From the cell containing the given text, extract its center point as [X, Y] coordinate. 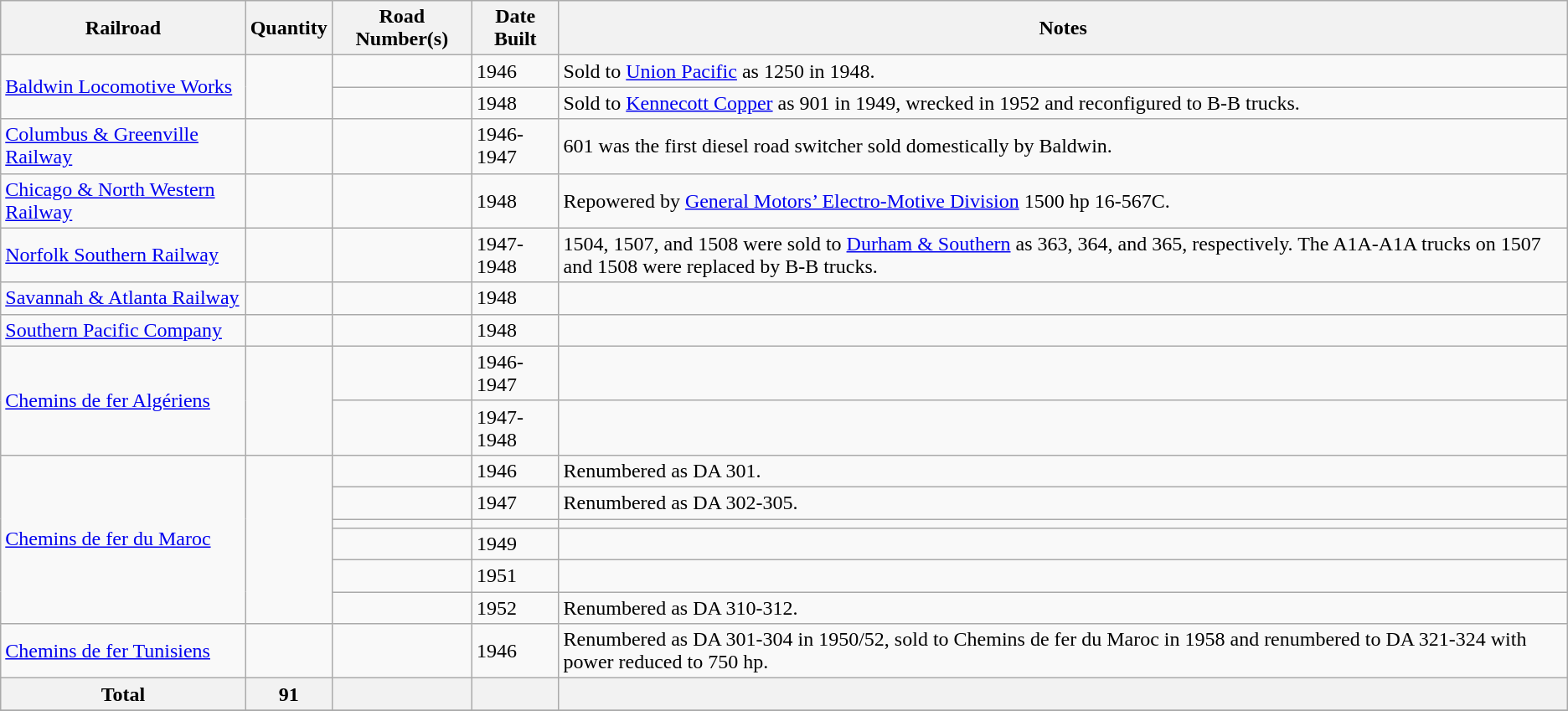
Road Number(s) [402, 28]
Columbus & Greenville Railway [123, 146]
Renumbered as DA 301. [1063, 471]
Sold to Kennecott Copper as 901 in 1949, wrecked in 1952 and reconfigured to B-B trucks. [1063, 103]
Repowered by General Motors’ Electro-Motive Division 1500 hp 16-567C. [1063, 201]
Notes [1063, 28]
Quantity [288, 28]
Total [123, 694]
Chemins de fer du Maroc [123, 539]
Savannah & Atlanta Railway [123, 298]
601 was the first diesel road switcher sold domestically by Baldwin. [1063, 146]
91 [288, 694]
1952 [515, 608]
Renumbered as DA 301-304 in 1950/52, sold to Chemins de fer du Maroc in 1958 and renumbered to DA 321-324 with power reduced to 750 hp. [1063, 652]
Southern Pacific Company [123, 330]
Chicago & North Western Railway [123, 201]
Chemins de fer Algériens [123, 400]
Baldwin Locomotive Works [123, 87]
Date Built [515, 28]
Norfolk Southern Railway [123, 255]
1951 [515, 576]
1949 [515, 544]
Chemins de fer Tunisiens [123, 652]
Renumbered as DA 310-312. [1063, 608]
Renumbered as DA 302-305. [1063, 502]
Railroad [123, 28]
1947 [515, 502]
Sold to Union Pacific as 1250 in 1948. [1063, 71]
